From the cell containing the given text, extract its center point as (x, y) coordinate. 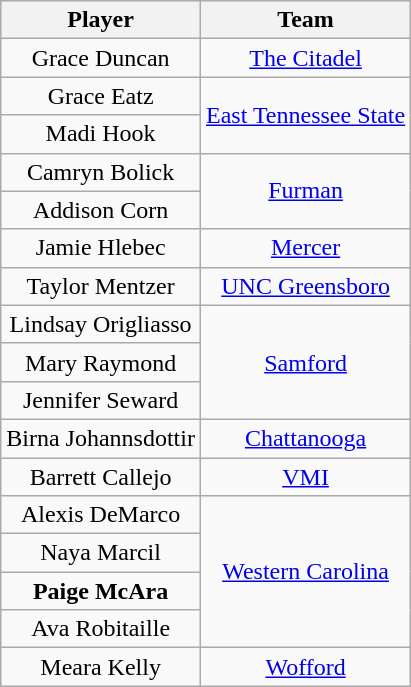
Wofford (305, 667)
Mercer (305, 248)
Ava Robitaille (101, 629)
Team (305, 20)
Taylor Mentzer (101, 286)
Alexis DeMarco (101, 515)
Chattanooga (305, 438)
Barrett Callejo (101, 477)
Naya Marcil (101, 553)
Player (101, 20)
Furman (305, 191)
VMI (305, 477)
Meara Kelly (101, 667)
Grace Duncan (101, 58)
Grace Eatz (101, 96)
Camryn Bolick (101, 172)
UNC Greensboro (305, 286)
Mary Raymond (101, 362)
Western Carolina (305, 572)
East Tennessee State (305, 115)
Madi Hook (101, 134)
Samford (305, 362)
Jennifer Seward (101, 400)
Paige McAra (101, 591)
Jamie Hlebec (101, 248)
Addison Corn (101, 210)
Lindsay Origliasso (101, 324)
Birna Johannsdottir (101, 438)
The Citadel (305, 58)
